Output the [x, y] coordinate of the center of the cell containing the given text.  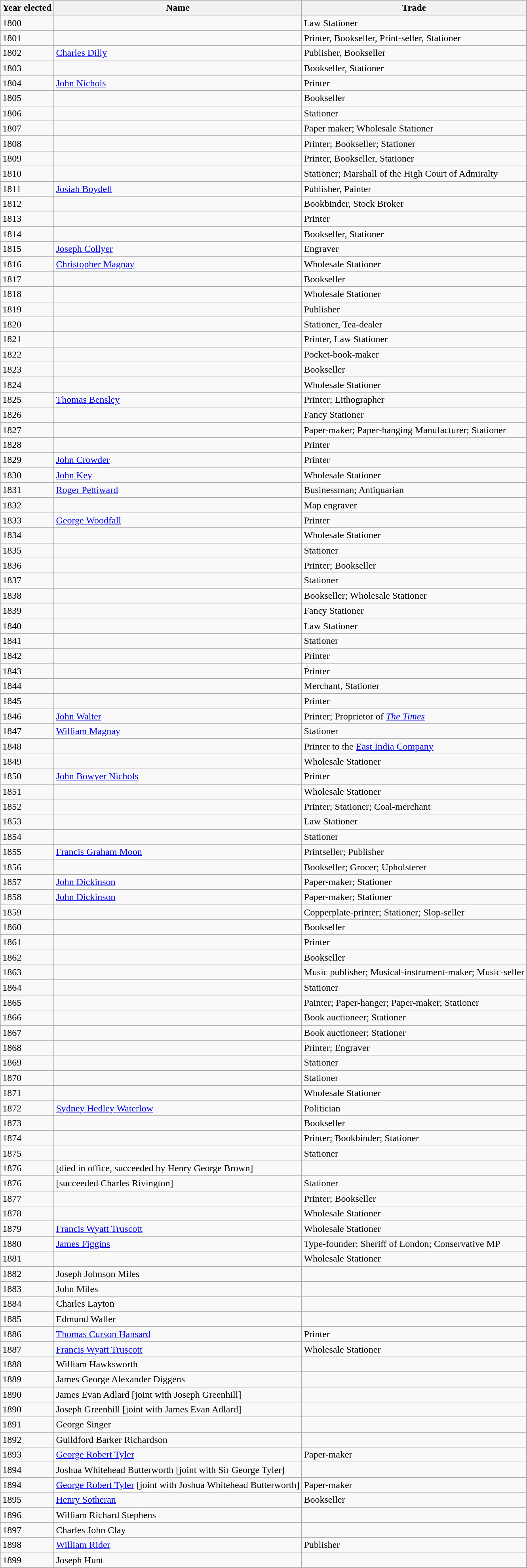
1808 [27, 143]
1878 [27, 1214]
Printer, Law Stationer [414, 339]
1815 [27, 249]
Trade [414, 8]
1899 [27, 1560]
Henry Sotheran [178, 1500]
Type-founder; Sheriff of London; Conservative MP [414, 1244]
Music publisher; Musical-instrument-maker; Music-seller [414, 972]
Printer; Lithographer [414, 400]
1818 [27, 294]
1897 [27, 1530]
James Evan Adlard [joint with Joseph Greenhill] [178, 1394]
James Figgins [178, 1244]
Politician [414, 1108]
1896 [27, 1515]
1886 [27, 1334]
1883 [27, 1289]
1870 [27, 1078]
Charles Dilly [178, 53]
George Woodfall [178, 520]
Pocket-book-maker [414, 354]
1836 [27, 565]
Stationer, Tea-dealer [414, 324]
1830 [27, 475]
Year elected [27, 8]
1803 [27, 68]
1835 [27, 550]
1812 [27, 204]
1840 [27, 626]
1884 [27, 1304]
1819 [27, 309]
1829 [27, 460]
1864 [27, 988]
John Miles [178, 1289]
1863 [27, 972]
1859 [27, 912]
Copperplate-printer; Stationer; Slop-seller [414, 912]
1814 [27, 234]
1866 [27, 1018]
Printer to the East India Company [414, 746]
1891 [27, 1425]
1854 [27, 837]
Printer; Engraver [414, 1048]
1825 [27, 400]
Bookseller; Wholesale Stationer [414, 596]
1862 [27, 957]
1879 [27, 1229]
1867 [27, 1033]
1852 [27, 807]
1874 [27, 1138]
1838 [27, 596]
1842 [27, 656]
[succeeded Charles Rivington] [178, 1184]
1809 [27, 158]
1888 [27, 1364]
[died in office, succeeded by Henry George Brown] [178, 1168]
1802 [27, 53]
Printer, Bookseller, Stationer [414, 158]
Businessman; Antiquarian [414, 490]
1804 [27, 83]
1872 [27, 1108]
1898 [27, 1545]
1849 [27, 761]
Sydney Hedley Waterlow [178, 1108]
Guildford Barker Richardson [178, 1440]
Publisher, Painter [414, 189]
1833 [27, 520]
1839 [27, 611]
1817 [27, 279]
John Key [178, 475]
Roger Pettiward [178, 490]
1827 [27, 430]
William Rider [178, 1545]
William Hawksworth [178, 1364]
1858 [27, 897]
1806 [27, 113]
1831 [27, 490]
1805 [27, 98]
John Bowyer Nichols [178, 776]
Bookbinder, Stock Broker [414, 204]
Thomas Curson Hansard [178, 1334]
1813 [27, 219]
Map engraver [414, 505]
1880 [27, 1244]
1881 [27, 1259]
John Nichols [178, 83]
Printer; Stationer; Coal-merchant [414, 807]
1810 [27, 173]
1860 [27, 927]
Publisher, Bookseller [414, 53]
1828 [27, 445]
1857 [27, 882]
Joshua Whitehead Butterworth [joint with Sir George Tyler] [178, 1470]
Stationer; Marshall of the High Court of Admiralty [414, 173]
Francis Graham Moon [178, 852]
1893 [27, 1455]
1834 [27, 535]
1875 [27, 1153]
1885 [27, 1319]
1851 [27, 792]
Printer; Proprietor of The Times [414, 716]
Josiah Boydell [178, 189]
1811 [27, 189]
Printer; Bookbinder; Stationer [414, 1138]
Painter; Paper-hanger; Paper-maker; Stationer [414, 1003]
John Walter [178, 716]
John Crowder [178, 460]
Paper-maker; Paper-hanging Manufacturer; Stationer [414, 430]
1889 [27, 1379]
1800 [27, 23]
1868 [27, 1048]
George Robert Tyler [178, 1455]
1807 [27, 128]
James George Alexander Diggens [178, 1379]
1877 [27, 1199]
1844 [27, 686]
1882 [27, 1274]
George Robert Tyler [joint with Joshua Whitehead Butterworth] [178, 1485]
Charles Layton [178, 1304]
1855 [27, 852]
Charles John Clay [178, 1530]
Engraver [414, 249]
Merchant, Stationer [414, 686]
1837 [27, 580]
1865 [27, 1003]
1887 [27, 1349]
1850 [27, 776]
William Richard Stephens [178, 1515]
1895 [27, 1500]
1846 [27, 716]
1873 [27, 1123]
1843 [27, 671]
1845 [27, 701]
1853 [27, 822]
1824 [27, 384]
1841 [27, 641]
Joseph Greenhill [joint with James Evan Adlard] [178, 1410]
1892 [27, 1440]
1821 [27, 339]
George Singer [178, 1425]
Paper maker; Wholesale Stationer [414, 128]
Printseller; Publisher [414, 852]
1822 [27, 354]
Edmund Waller [178, 1319]
Bookseller; Grocer; Upholsterer [414, 867]
1871 [27, 1093]
1861 [27, 942]
William Magnay [178, 731]
1820 [27, 324]
1823 [27, 369]
Christopher Magnay [178, 264]
Joseph Collyer [178, 249]
1848 [27, 746]
1826 [27, 415]
Joseph Hunt [178, 1560]
1801 [27, 38]
Printer, Bookseller, Print-seller, Stationer [414, 38]
Thomas Bensley [178, 400]
1856 [27, 867]
Printer; Bookseller; Stationer [414, 143]
Joseph Johnson Miles [178, 1274]
1847 [27, 731]
1832 [27, 505]
Name [178, 8]
1869 [27, 1063]
1816 [27, 264]
